Provide the (x, y) coordinate of the cell's center where the given text is located.  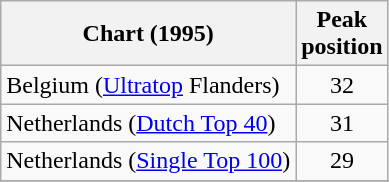
Belgium (Ultratop Flanders) (148, 85)
Netherlands (Dutch Top 40) (148, 123)
31 (342, 123)
29 (342, 161)
Peakposition (342, 34)
Chart (1995) (148, 34)
Netherlands (Single Top 100) (148, 161)
32 (342, 85)
